Scan for the cell matching the given text and deliver its [X, Y] coordinate at center. 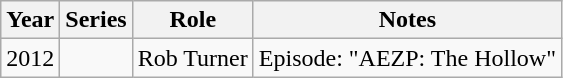
Notes [407, 20]
Rob Turner [192, 58]
Year [30, 20]
Episode: "AEZP: The Hollow" [407, 58]
2012 [30, 58]
Role [192, 20]
Series [96, 20]
